Return the [x, y] coordinate for the center point of the cell that contains the specified text.  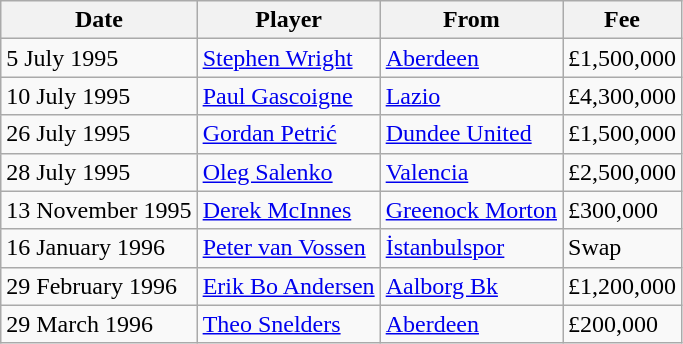
Swap [622, 248]
Valencia [471, 172]
Oleg Salenko [288, 172]
10 July 1995 [99, 96]
Dundee United [471, 134]
13 November 1995 [99, 210]
Gordan Petrić [288, 134]
Theo Snelders [288, 324]
Date [99, 20]
From [471, 20]
£300,000 [622, 210]
Stephen Wright [288, 58]
Erik Bo Andersen [288, 286]
Paul Gascoigne [288, 96]
Lazio [471, 96]
Aalborg Bk [471, 286]
İstanbulspor [471, 248]
26 July 1995 [99, 134]
28 July 1995 [99, 172]
Fee [622, 20]
Peter van Vossen [288, 248]
Greenock Morton [471, 210]
16 January 1996 [99, 248]
£2,500,000 [622, 172]
Player [288, 20]
Derek McInnes [288, 210]
£4,300,000 [622, 96]
29 February 1996 [99, 286]
5 July 1995 [99, 58]
29 March 1996 [99, 324]
£200,000 [622, 324]
£1,200,000 [622, 286]
